Locate the cell with the specified text and output its (x, y) center coordinate. 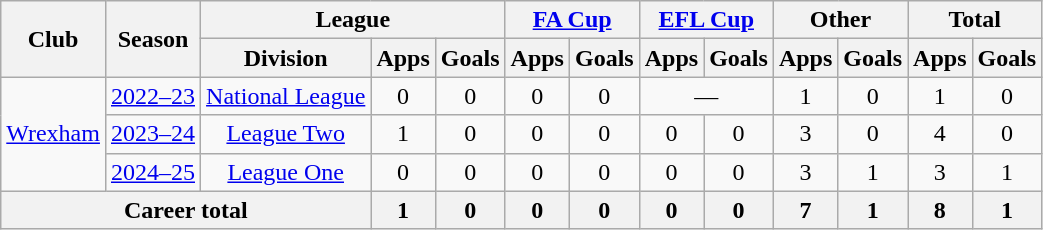
Division (286, 58)
Career total (186, 210)
Wrexham (54, 134)
EFL Cup (706, 20)
Season (152, 39)
2023–24 (152, 134)
7 (805, 210)
Total (975, 20)
League Two (286, 134)
League One (286, 172)
Club (54, 39)
League (353, 20)
National League (286, 96)
2024–25 (152, 172)
8 (940, 210)
2022–23 (152, 96)
— (706, 96)
4 (940, 134)
FA Cup (572, 20)
Other (840, 20)
